Search for the cell housing the specified text and yield its [X, Y] center coordinate. 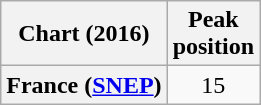
France (SNEP) [84, 85]
15 [213, 85]
Peak position [213, 34]
Chart (2016) [84, 34]
